For the text-containing cell, return its midpoint in [x, y] coordinate format. 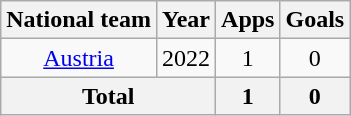
Goals [315, 20]
Apps [248, 20]
2022 [186, 58]
Year [186, 20]
Total [108, 96]
Austria [79, 58]
National team [79, 20]
